Provide the (x, y) coordinate of the cell's center where the given text is located.  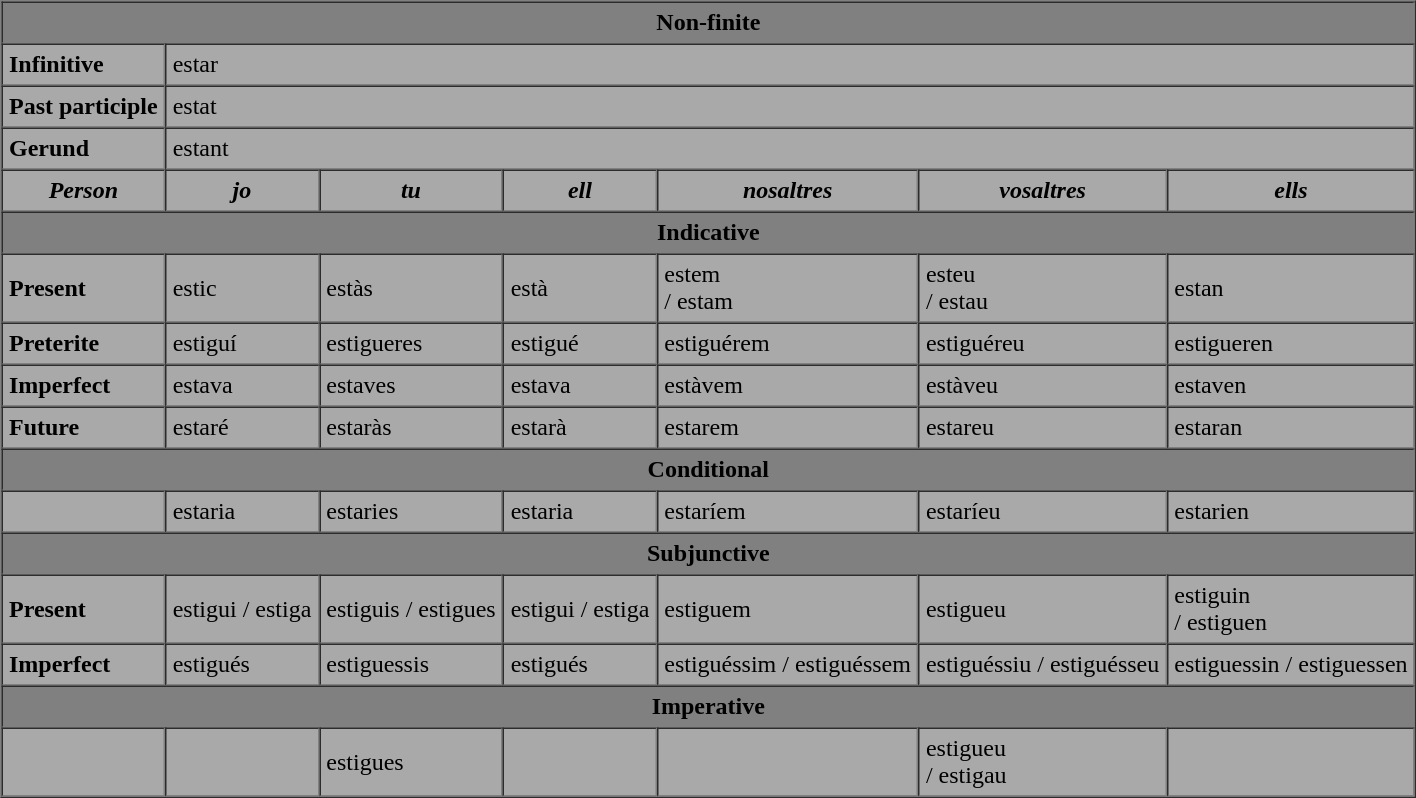
estiguéreu (1042, 343)
estareu (1042, 427)
estaríeu (1042, 511)
estaves (411, 385)
nosaltres (788, 191)
estigué (580, 343)
estaràs (411, 427)
estiguem (788, 608)
estant (790, 149)
estigueu (1042, 608)
Person (84, 191)
Indicative (709, 233)
estàvem (788, 385)
estaven (1291, 385)
estaré (242, 427)
ell (580, 191)
estaries (411, 511)
estàveu (1042, 385)
Non-finite (709, 23)
estem / estam (788, 288)
estarien (1291, 511)
estan (1291, 288)
estiguéssiu / estiguésseu (1042, 665)
estigueu / estigau (1042, 762)
vosaltres (1042, 191)
Gerund (84, 149)
estiguis / estigues (411, 608)
jo (242, 191)
estaríem (788, 511)
Infinitive (84, 65)
estaran (1291, 427)
estat (790, 107)
ells (1291, 191)
estarà (580, 427)
Future (84, 427)
estigueren (1291, 343)
estiguessin / estiguessen (1291, 665)
estar (790, 65)
estiguéssim / estiguéssem (788, 665)
estic (242, 288)
Conditional (709, 469)
està (580, 288)
estiguin / estiguen (1291, 608)
Past participle (84, 107)
estigueres (411, 343)
esteu / estau (1042, 288)
Subjunctive (709, 553)
Imperative (709, 707)
estarem (788, 427)
Preterite (84, 343)
estiguessis (411, 665)
estàs (411, 288)
tu (411, 191)
estigues (411, 762)
estiguí (242, 343)
estiguérem (788, 343)
